Return the [X, Y] coordinate for the center point of the cell that contains the specified text.  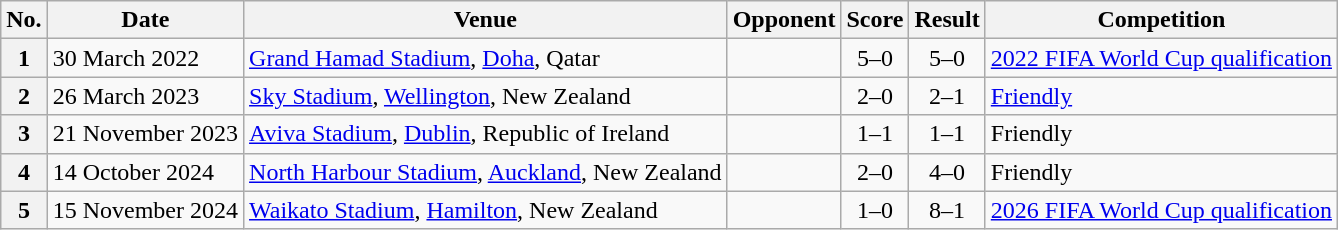
Waikato Stadium, Hamilton, New Zealand [486, 210]
3 [24, 134]
2022 FIFA World Cup qualification [1161, 58]
Score [875, 20]
26 March 2023 [145, 96]
Result [947, 20]
Venue [486, 20]
2 [24, 96]
15 November 2024 [145, 210]
Aviva Stadium, Dublin, Republic of Ireland [486, 134]
No. [24, 20]
Date [145, 20]
1 [24, 58]
5 [24, 210]
Opponent [784, 20]
2026 FIFA World Cup qualification [1161, 210]
30 March 2022 [145, 58]
2–1 [947, 96]
8–1 [947, 210]
North Harbour Stadium, Auckland, New Zealand [486, 172]
1–0 [875, 210]
21 November 2023 [145, 134]
Competition [1161, 20]
4 [24, 172]
Grand Hamad Stadium, Doha, Qatar [486, 58]
14 October 2024 [145, 172]
4–0 [947, 172]
Sky Stadium, Wellington, New Zealand [486, 96]
